Extract the (x, y) coordinate from the center of the cell holding the provided text.  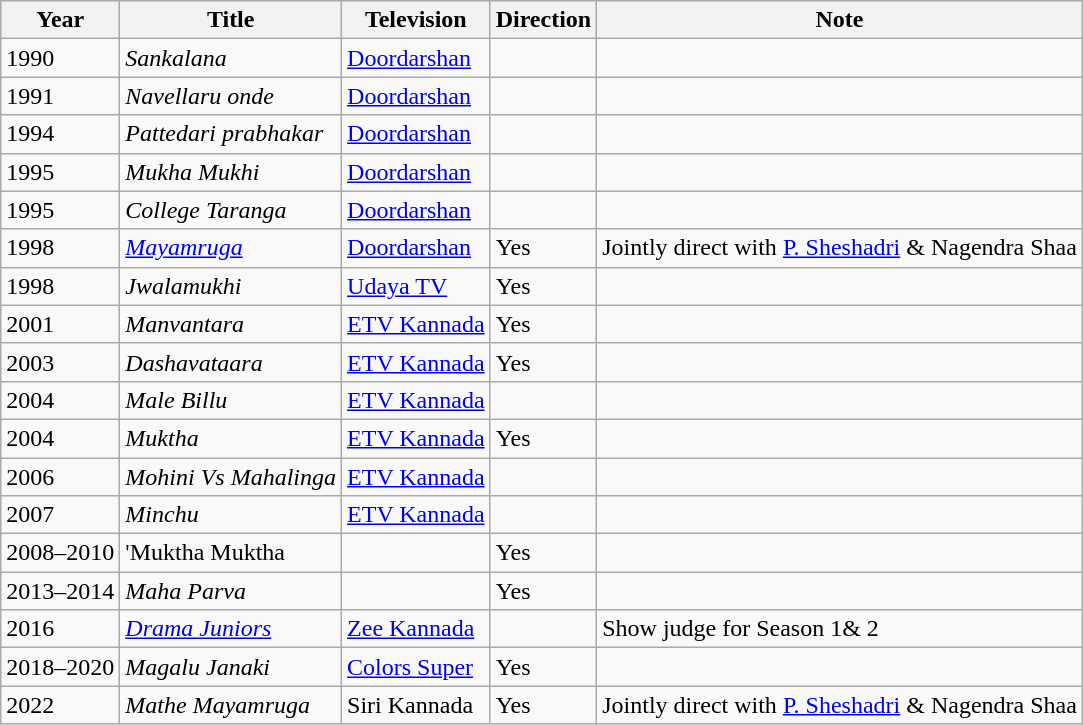
Minchu (231, 515)
Show judge for Season 1& 2 (840, 629)
Mohini Vs Mahalinga (231, 477)
Jwalamukhi (231, 286)
Television (416, 20)
2007 (60, 515)
Male Billu (231, 400)
Mukha Mukhi (231, 172)
1991 (60, 96)
2013–2014 (60, 591)
Manvantara (231, 324)
Colors Super (416, 667)
Siri Kannada (416, 705)
Mayamruga (231, 248)
2003 (60, 362)
Direction (544, 20)
Maha Parva (231, 591)
Year (60, 20)
Drama Juniors (231, 629)
2022 (60, 705)
1990 (60, 58)
2001 (60, 324)
1994 (60, 134)
Udaya TV (416, 286)
College Taranga (231, 210)
2018–2020 (60, 667)
2008–2010 (60, 553)
2006 (60, 477)
Navellaru onde (231, 96)
Dashavataara (231, 362)
Note (840, 20)
Title (231, 20)
Magalu Janaki (231, 667)
Sankalana (231, 58)
2016 (60, 629)
Zee Kannada (416, 629)
Muktha (231, 438)
Mathe Mayamruga (231, 705)
'Muktha Muktha (231, 553)
Pattedari prabhakar (231, 134)
